Pinpoint the cell where the given text exists, returning its (X, Y) midpoint coordinate. 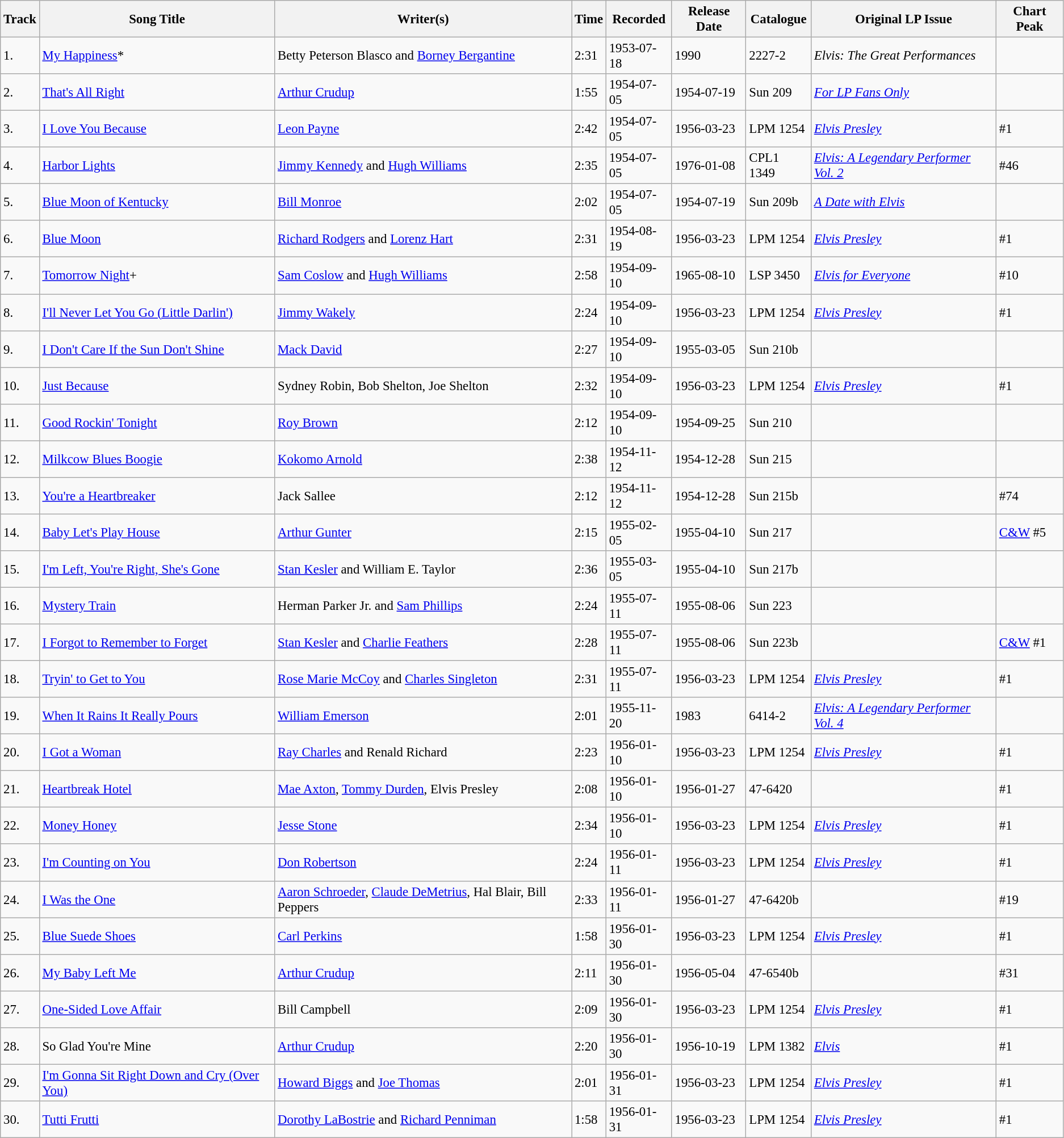
1965-08-10 (709, 276)
16. (20, 605)
Richard Rodgers and Lorenz Hart (424, 239)
Elvis: A Legendary Performer Vol. 4 (903, 716)
2:32 (589, 386)
LSP 3450 (779, 276)
12. (20, 459)
20. (20, 753)
1990 (709, 56)
Tutti Frutti (157, 1120)
Blue Moon of Kentucky (157, 202)
Sun 215b (779, 496)
19. (20, 716)
Just Because (157, 386)
1956-05-04 (709, 972)
Blue Suede Shoes (157, 936)
2227-2 (779, 56)
2:23 (589, 753)
Mystery Train (157, 605)
I Don't Care If the Sun Don't Shine (157, 349)
17. (20, 643)
Mack David (424, 349)
LPM 1382 (779, 1046)
47-6420b (779, 899)
1983 (709, 716)
24. (20, 899)
CPL1 1349 (779, 166)
8. (20, 312)
#19 (1029, 899)
Carl Perkins (424, 936)
Howard Biggs and Joe Thomas (424, 1082)
Elvis: A Legendary PerformerVol. 2 (903, 166)
2:27 (589, 349)
Elvis (903, 1046)
Sun 223b (779, 643)
I'll Never Let You Go (Little Darlin') (157, 312)
2:02 (589, 202)
Elvis: The Great Performances (903, 56)
Sun 210 (779, 422)
Jimmy Wakely (424, 312)
Betty Peterson Blasco and Borney Bergantine (424, 56)
47-6420 (779, 789)
Sun 223 (779, 605)
Mae Axton, Tommy Durden, Elvis Presley (424, 789)
C&W #5 (1029, 533)
5. (20, 202)
Track (20, 19)
6414-2 (779, 716)
1976-01-08 (709, 166)
Stan Kesler and William E. Taylor (424, 569)
I Love You Because (157, 129)
Tryin' to Get to You (157, 679)
Don Robertson (424, 863)
28. (20, 1046)
William Emerson (424, 716)
1954-09-25 (709, 422)
13. (20, 496)
Sun 217 (779, 533)
Sun 209 (779, 92)
I'm Gonna Sit Right Down and Cry (Over You) (157, 1082)
7. (20, 276)
One-Sided Love Affair (157, 1010)
Dorothy LaBostrie and Richard Penniman (424, 1120)
11. (20, 422)
I'm Counting on You (157, 863)
Sam Coslow and Hugh Williams (424, 276)
1956-10-19 (709, 1046)
Catalogue (779, 19)
Song Title (157, 19)
Good Rockin' Tonight (157, 422)
4. (20, 166)
Release Date (709, 19)
I Forgot to Remember to Forget (157, 643)
Jack Sallee (424, 496)
Tomorrow Night+ (157, 276)
So Glad You're Mine (157, 1046)
C&W #1 (1029, 643)
For LP Fans Only (903, 92)
Jesse Stone (424, 826)
10. (20, 386)
1953-07-18 (639, 56)
30. (20, 1120)
2:36 (589, 569)
Writer(s) (424, 19)
That's All Right (157, 92)
#74 (1029, 496)
25. (20, 936)
14. (20, 533)
Recorded (639, 19)
#10 (1029, 276)
#46 (1029, 166)
When It Rains It Really Pours (157, 716)
2:33 (589, 899)
Rose Marie McCoy and Charles Singleton (424, 679)
Money Honey (157, 826)
2:28 (589, 643)
Arthur Gunter (424, 533)
23. (20, 863)
You're a Heartbreaker (157, 496)
Bill Campbell (424, 1010)
2:15 (589, 533)
15. (20, 569)
29. (20, 1082)
My Baby Left Me (157, 972)
Chart Peak (1029, 19)
Sun 215 (779, 459)
I Was the One (157, 899)
2:20 (589, 1046)
My Happiness* (157, 56)
9. (20, 349)
Herman Parker Jr. and Sam Phillips (424, 605)
A Date with Elvis (903, 202)
Harbor Lights (157, 166)
Stan Kesler and Charlie Feathers (424, 643)
1. (20, 56)
21. (20, 789)
Baby Let's Play House (157, 533)
Sydney Robin, Bob Shelton, Joe Shelton (424, 386)
2:08 (589, 789)
Ray Charles and Renald Richard (424, 753)
Time (589, 19)
Roy Brown (424, 422)
Blue Moon (157, 239)
Leon Payne (424, 129)
2. (20, 92)
Sun 217b (779, 569)
Milkcow Blues Boogie (157, 459)
3. (20, 129)
2:38 (589, 459)
18. (20, 679)
Bill Monroe (424, 202)
1954-08-19 (639, 239)
1:55 (589, 92)
Elvis for Everyone (903, 276)
2:34 (589, 826)
1955-11-20 (639, 716)
I Got a Woman (157, 753)
2:58 (589, 276)
Sun 210b (779, 349)
Kokomo Arnold (424, 459)
2:35 (589, 166)
2:11 (589, 972)
27. (20, 1010)
Heartbreak Hotel (157, 789)
#31 (1029, 972)
2:42 (589, 129)
Sun 209b (779, 202)
1955-02-05 (639, 533)
47-6540b (779, 972)
Original LP Issue (903, 19)
26. (20, 972)
I'm Left, You're Right, She's Gone (157, 569)
Aaron Schroeder, Claude DeMetrius, Hal Blair, Bill Peppers (424, 899)
Jimmy Kennedy and Hugh Williams (424, 166)
6. (20, 239)
2:09 (589, 1010)
22. (20, 826)
